Find where the given text appears and provide that cell's center as (x, y) coordinate. 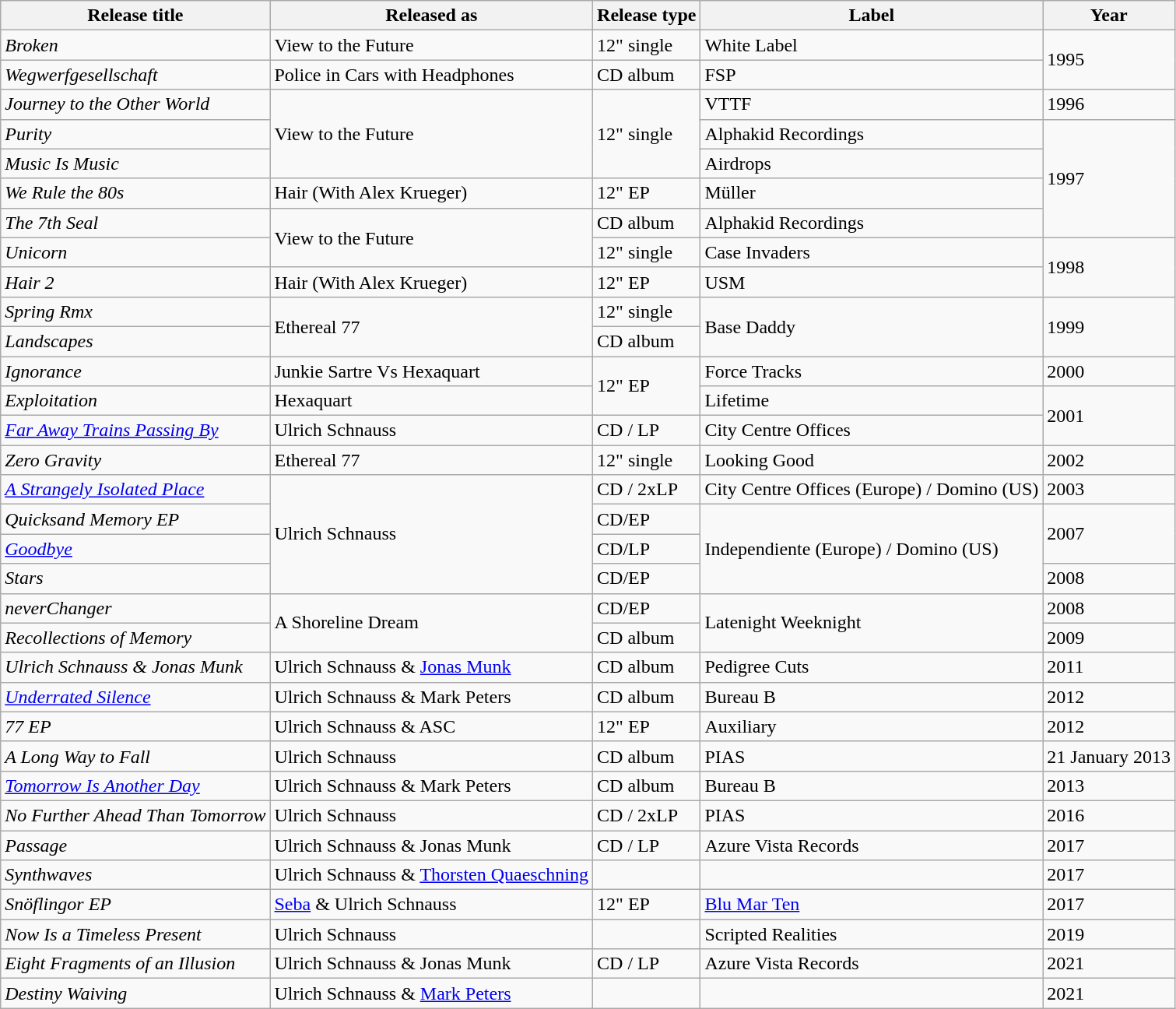
Zero Gravity (135, 460)
Ignorance (135, 371)
Tomorrow Is Another Day (135, 786)
Independiente (Europe) / Domino (US) (872, 549)
1998 (1109, 267)
White Label (872, 45)
2003 (1109, 490)
Purity (135, 134)
Auxiliary (872, 726)
Police in Cars with Headphones (431, 75)
Looking Good (872, 460)
Ulrich Schnauss & ASC (431, 726)
Airdrops (872, 163)
Landscapes (135, 341)
Destiny Waiving (135, 993)
Release title (135, 16)
Broken (135, 45)
Case Invaders (872, 252)
A Shoreline Dream (431, 623)
2002 (1109, 460)
Recollections of Memory (135, 638)
2016 (1109, 815)
Hexaquart (431, 401)
Release type (647, 16)
Snöflingor EP (135, 905)
1996 (1109, 104)
neverChanger (135, 608)
VTTF (872, 104)
USM (872, 282)
Passage (135, 845)
Ulrich Schnauss & Thorsten Quaeschning (431, 875)
Label (872, 16)
1999 (1109, 326)
Far Away Trains Passing By (135, 431)
Eight Fragments of an Illusion (135, 964)
Stars (135, 578)
Journey to the Other World (135, 104)
Underrated Silence (135, 697)
Base Daddy (872, 326)
Force Tracks (872, 371)
Quicksand Memory EP (135, 519)
Released as (431, 16)
2013 (1109, 786)
We Rule the 80s (135, 193)
Goodbye (135, 549)
Pedigree Cuts (872, 667)
Hair 2 (135, 282)
Junkie Sartre Vs Hexaquart (431, 371)
A Long Way to Fall (135, 756)
1997 (1109, 178)
Scripted Realities (872, 934)
2007 (1109, 534)
Wegwerfgesellschaft (135, 75)
Lifetime (872, 401)
City Centre Offices (872, 431)
The 7th Seal (135, 223)
2011 (1109, 667)
2000 (1109, 371)
77 EP (135, 726)
Exploitation (135, 401)
Year (1109, 16)
Müller (872, 193)
Spring Rmx (135, 311)
21 January 2013 (1109, 756)
2019 (1109, 934)
2009 (1109, 638)
Synthwaves (135, 875)
Unicorn (135, 252)
Seba & Ulrich Schnauss (431, 905)
Blu Mar Ten (872, 905)
2001 (1109, 416)
Music Is Music (135, 163)
A Strangely Isolated Place (135, 490)
Latenight Weeknight (872, 623)
No Further Ahead Than Tomorrow (135, 815)
FSP (872, 75)
CD/LP (647, 549)
Now Is a Timeless Present (135, 934)
City Centre Offices (Europe) / Domino (US) (872, 490)
1995 (1109, 60)
